Pinpoint the cell where the given text exists, returning its (x, y) midpoint coordinate. 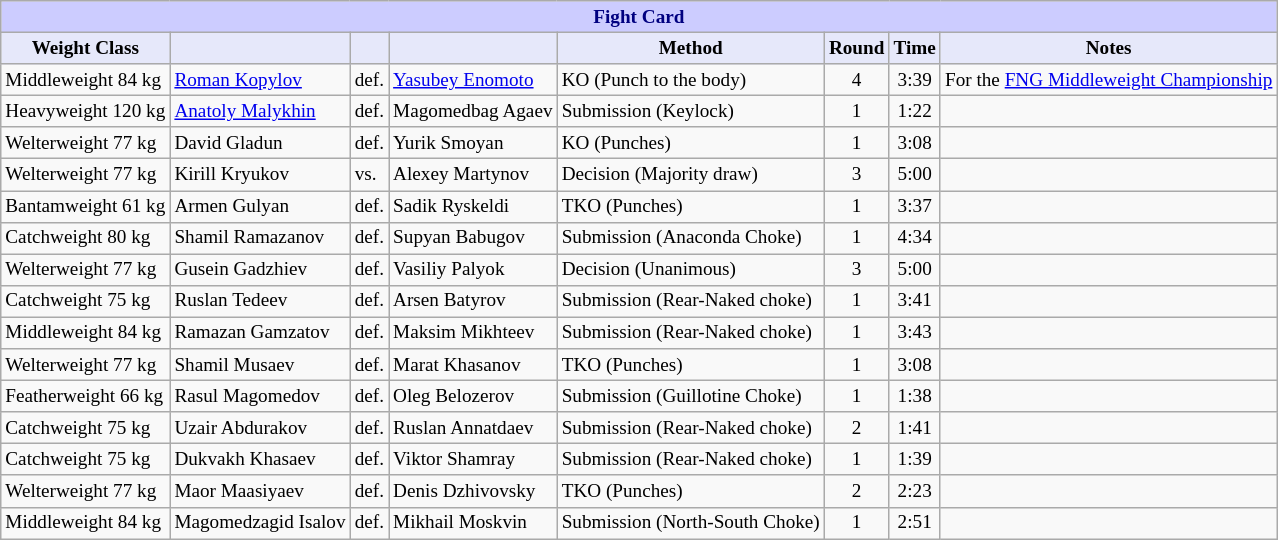
Armen Gulyan (260, 206)
vs. (369, 175)
David Gladun (260, 143)
3:41 (914, 301)
Shamil Musaev (260, 365)
Submission (Guillotine Choke) (690, 396)
Catchweight 80 kg (86, 238)
Kirill Kryukov (260, 175)
Submission (North-South Choke) (690, 523)
Ramazan Gamzatov (260, 333)
4 (856, 80)
Magomedbag Agaev (474, 111)
Gusein Gadzhiev (260, 270)
KO (Punches) (690, 143)
Ruslan Annatdaev (474, 428)
Viktor Shamray (474, 460)
Round (856, 48)
Roman Kopylov (260, 80)
Time (914, 48)
2:23 (914, 491)
Anatoly Malykhin (260, 111)
Maksim Mikhteev (474, 333)
Weight Class (86, 48)
Ruslan Tedeev (260, 301)
3:43 (914, 333)
Shamil Ramazanov (260, 238)
Submission (Anaconda Choke) (690, 238)
Vasiliy Palyok (474, 270)
Arsen Batyrov (474, 301)
Yurik Smoyan (474, 143)
Decision (Majority draw) (690, 175)
Alexey Martynov (474, 175)
4:34 (914, 238)
Denis Dzhivovsky (474, 491)
Decision (Unanimous) (690, 270)
Mikhail Moskvin (474, 523)
1:22 (914, 111)
2:51 (914, 523)
3:39 (914, 80)
KO (Punch to the body) (690, 80)
Bantamweight 61 kg (86, 206)
Notes (1108, 48)
Uzair Abdurakov (260, 428)
1:38 (914, 396)
Supyan Babugov (474, 238)
Sadik Ryskeldi (474, 206)
Maor Maasiyaev (260, 491)
Magomedzagid Isalov (260, 523)
Marat Khasanov (474, 365)
Method (690, 48)
For the FNG Middleweight Championship (1108, 80)
3:37 (914, 206)
Oleg Belozerov (474, 396)
1:39 (914, 460)
1:41 (914, 428)
Fight Card (639, 17)
Heavyweight 120 kg (86, 111)
Submission (Keylock) (690, 111)
Featherweight 66 kg (86, 396)
Yasubey Enomoto (474, 80)
Rasul Magomedov (260, 396)
Dukvakh Khasaev (260, 460)
